Search for the cell housing the specified text and yield its [X, Y] center coordinate. 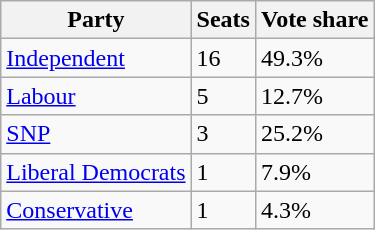
Seats [223, 20]
Labour [96, 96]
Independent [96, 58]
12.7% [314, 96]
Conservative [96, 210]
SNP [96, 134]
7.9% [314, 172]
Party [96, 20]
25.2% [314, 134]
49.3% [314, 58]
16 [223, 58]
4.3% [314, 210]
5 [223, 96]
Liberal Democrats [96, 172]
Vote share [314, 20]
3 [223, 134]
